Detect which cell encompasses the target text, then output its (X, Y) center coordinate. 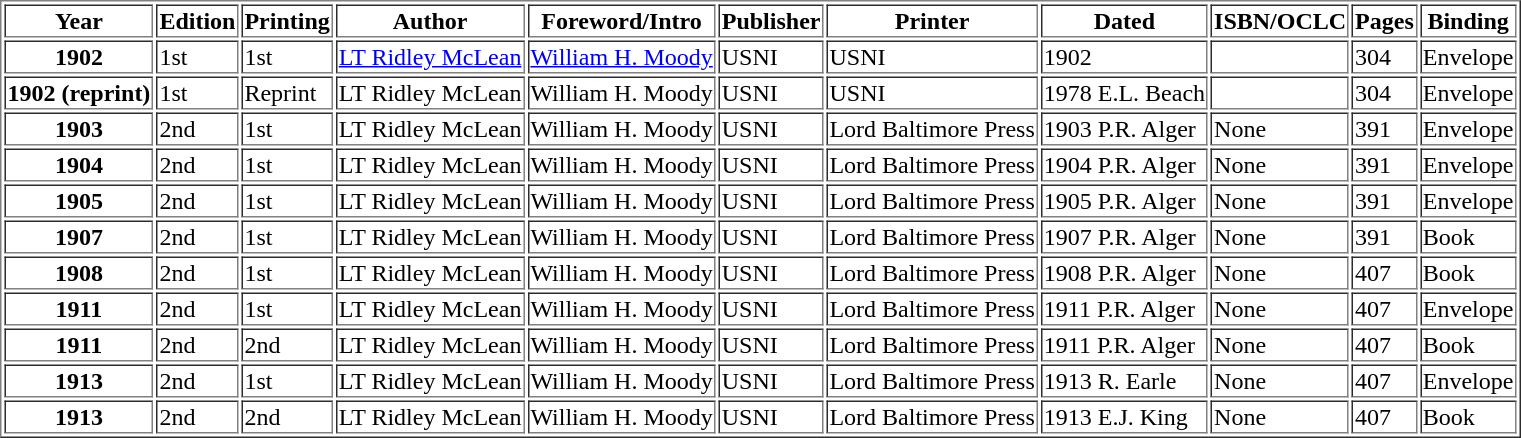
1905 P.R. Alger (1124, 200)
Year (78, 20)
Binding (1468, 20)
Printer (932, 20)
1913 E.J. King (1124, 416)
Publisher (772, 20)
1907 P.R. Alger (1124, 236)
1904 (78, 164)
1903 P.R. Alger (1124, 128)
1903 (78, 128)
Pages (1384, 20)
Printing (286, 20)
1904 P.R. Alger (1124, 164)
Reprint (286, 92)
1908 (78, 272)
1908 P.R. Alger (1124, 272)
Foreword/Intro (621, 20)
Edition (197, 20)
Author (430, 20)
1905 (78, 200)
ISBN/OCLC (1280, 20)
Dated (1124, 20)
1907 (78, 236)
1913 R. Earle (1124, 380)
1902 (reprint) (78, 92)
1978 E.L. Beach (1124, 92)
